Scan for the cell matching the given text and deliver its (X, Y) coordinate at center. 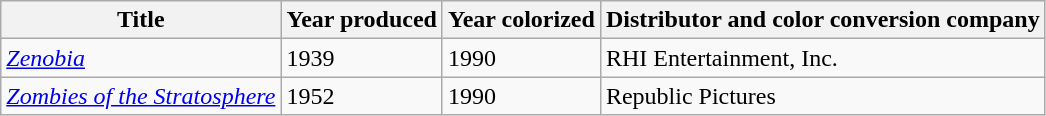
Republic Pictures (822, 96)
Year produced (362, 20)
Zenobia (141, 58)
1939 (362, 58)
Year colorized (521, 20)
Title (141, 20)
1952 (362, 96)
RHI Entertainment, Inc. (822, 58)
Distributor and color conversion company (822, 20)
Zombies of the Stratosphere (141, 96)
